Return [X, Y] of the center of cell containing provided text 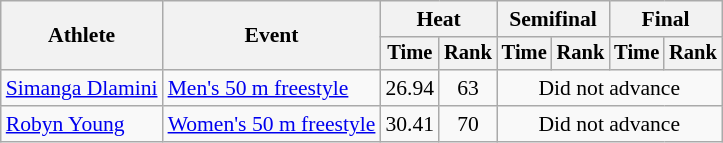
Robyn Young [82, 124]
Heat [438, 19]
Athlete [82, 36]
26.94 [410, 88]
70 [468, 124]
63 [468, 88]
Final [665, 19]
Women's 50 m freestyle [272, 124]
30.41 [410, 124]
Men's 50 m freestyle [272, 88]
Event [272, 36]
Semifinal [553, 19]
Simanga Dlamini [82, 88]
